Scan for the cell matching the given text and deliver its [x, y] coordinate at center. 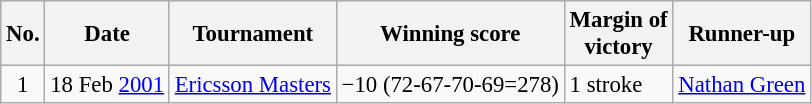
Ericsson Masters [252, 85]
18 Feb 2001 [107, 85]
Runner-up [742, 34]
1 [23, 85]
Nathan Green [742, 85]
Tournament [252, 34]
No. [23, 34]
Date [107, 34]
1 stroke [618, 85]
Winning score [450, 34]
−10 (72-67-70-69=278) [450, 85]
Margin ofvictory [618, 34]
